Output the (x, y) coordinate of the center of the cell containing the given text.  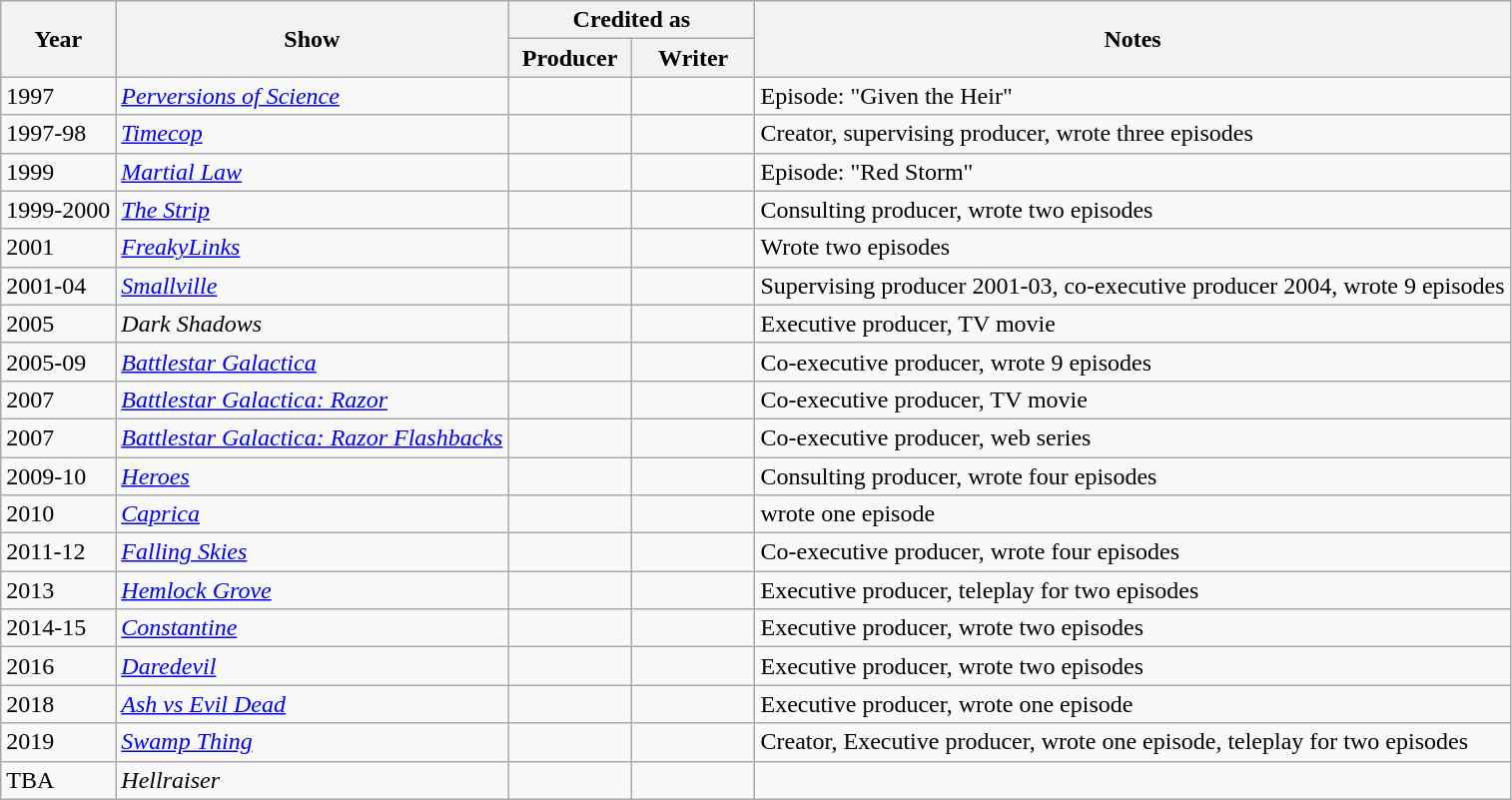
Timecop (312, 134)
The Strip (312, 210)
2005-09 (58, 362)
Episode: "Red Storm" (1133, 172)
1997-98 (58, 134)
2010 (58, 514)
Show (312, 39)
Swamp Thing (312, 742)
Consulting producer, wrote two episodes (1133, 210)
Smallville (312, 286)
Hellraiser (312, 780)
1999 (58, 172)
1999-2000 (58, 210)
TBA (58, 780)
Consulting producer, wrote four episodes (1133, 476)
2001 (58, 248)
2013 (58, 590)
2005 (58, 324)
FreakyLinks (312, 248)
Battlestar Galactica: Razor (312, 400)
Battlestar Galactica: Razor Flashbacks (312, 437)
Notes (1133, 39)
Year (58, 39)
Martial Law (312, 172)
Dark Shadows (312, 324)
Co-executive producer, wrote four episodes (1133, 552)
Credited as (631, 20)
Creator, Executive producer, wrote one episode, teleplay for two episodes (1133, 742)
Perversions of Science (312, 96)
Executive producer, TV movie (1133, 324)
wrote one episode (1133, 514)
Battlestar Galactica (312, 362)
Caprica (312, 514)
Executive producer, wrote one episode (1133, 704)
2019 (58, 742)
Falling Skies (312, 552)
Supervising producer 2001-03, co-executive producer 2004, wrote 9 episodes (1133, 286)
2014-15 (58, 628)
Executive producer, teleplay for two episodes (1133, 590)
1997 (58, 96)
Heroes (312, 476)
Creator, supervising producer, wrote three episodes (1133, 134)
Co-executive producer, web series (1133, 437)
Ash vs Evil Dead (312, 704)
Producer (570, 58)
Co-executive producer, TV movie (1133, 400)
2001-04 (58, 286)
2016 (58, 666)
Writer (693, 58)
Wrote two episodes (1133, 248)
2011-12 (58, 552)
2009-10 (58, 476)
Daredevil (312, 666)
Episode: "Given the Heir" (1133, 96)
Hemlock Grove (312, 590)
2018 (58, 704)
Co-executive producer, wrote 9 episodes (1133, 362)
Constantine (312, 628)
